Find where the given text appears and provide that cell's center as [X, Y] coordinate. 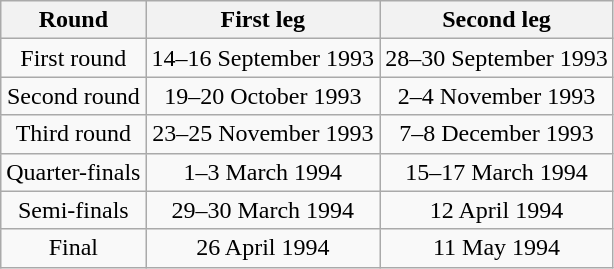
2–4 November 1993 [497, 96]
15–17 March 1994 [497, 172]
Second leg [497, 20]
28–30 September 1993 [497, 58]
Third round [74, 134]
7–8 December 1993 [497, 134]
19–20 October 1993 [263, 96]
1–3 March 1994 [263, 172]
Quarter-finals [74, 172]
Final [74, 248]
11 May 1994 [497, 248]
26 April 1994 [263, 248]
First leg [263, 20]
14–16 September 1993 [263, 58]
Semi-finals [74, 210]
First round [74, 58]
29–30 March 1994 [263, 210]
12 April 1994 [497, 210]
Second round [74, 96]
Round [74, 20]
23–25 November 1993 [263, 134]
